Output the (x, y) coordinate of the center of the cell containing the given text.  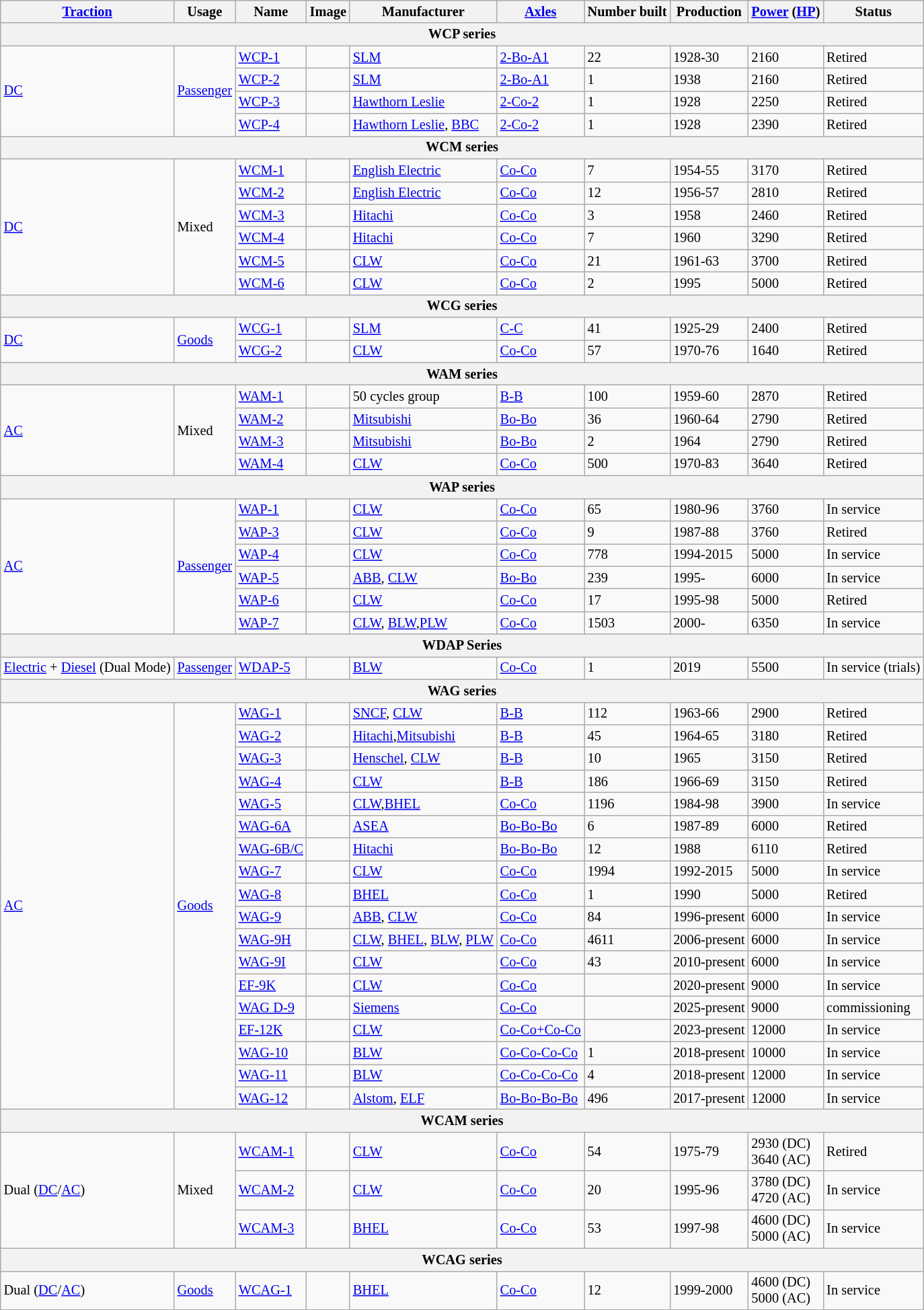
WAP-6 (271, 600)
6350 (785, 623)
1987-89 (709, 826)
500 (627, 464)
65 (627, 510)
Hitachi,Mitsubishi (424, 736)
C-C (541, 329)
1964 (709, 442)
2390 (785, 125)
1963-66 (709, 714)
WCAG series (462, 1260)
1992-2015 (709, 872)
WAG-8 (271, 894)
100 (627, 396)
2400 (785, 329)
SNCF, CLW (424, 714)
1995-96 (709, 1190)
CLW, BLW,PLW (424, 623)
WCG-1 (271, 329)
3700 (785, 261)
WAP-5 (271, 578)
WCP-1 (271, 57)
43 (627, 962)
1938 (709, 79)
1997-98 (709, 1229)
496 (627, 1098)
1925-29 (709, 329)
WAG series (462, 691)
17 (627, 600)
36 (627, 419)
1196 (627, 804)
Axles (541, 11)
2006-present (709, 939)
CLW, BHEL, BLW, PLW (424, 939)
WCM-1 (271, 170)
3180 (785, 736)
1970-83 (709, 464)
1994 (627, 872)
WAG-10 (271, 1053)
50 cycles group (424, 396)
WAP-3 (271, 532)
2017-present (709, 1098)
Alstom, ELF (424, 1098)
Siemens (424, 1007)
Usage (204, 11)
3780 (DC) 4720 (AC) (785, 1190)
2870 (785, 396)
20 (627, 1190)
2810 (785, 193)
EF-9K (271, 985)
1995-98 (709, 600)
Status (873, 11)
WAG-11 (271, 1075)
3170 (785, 170)
1966-69 (709, 781)
2250 (785, 102)
WAG-2 (271, 736)
3900 (785, 804)
CLW,BHEL (424, 804)
6110 (785, 849)
45 (627, 736)
WCAG-1 (271, 1290)
3 (627, 215)
1954-55 (709, 170)
1975-79 (709, 1151)
ASEA (424, 826)
Number built (627, 11)
1960-64 (709, 419)
2023-present (709, 1030)
Hawthorn Leslie (424, 102)
2020-present (709, 985)
WCAM-3 (271, 1229)
WAG-3 (271, 759)
Power (HP) (785, 11)
778 (627, 555)
WCAM-1 (271, 1151)
112 (627, 714)
WCM-5 (271, 261)
1988 (709, 849)
WDAP-5 (271, 668)
WAP series (462, 487)
10 (627, 759)
Traction (87, 11)
1961-63 (709, 261)
Henschel, CLW (424, 759)
1987-88 (709, 532)
Hawthorn Leslie, BBC (424, 125)
Co-Co+Co-Co (541, 1030)
2019 (709, 668)
WAG-4 (271, 781)
1995- (709, 578)
21 (627, 261)
1640 (785, 351)
1994-2015 (709, 555)
2010-present (709, 962)
WAG-9I (271, 962)
WCM series (462, 147)
WAG-12 (271, 1098)
WAM-4 (271, 464)
Electric + Diesel (Dual Mode) (87, 668)
WAP-1 (271, 510)
WCP series (462, 34)
WAM-3 (271, 442)
1965 (709, 759)
84 (627, 917)
WAG D-9 (271, 1007)
1995 (709, 283)
WDAP Series (462, 646)
Image (328, 11)
4 (627, 1075)
1964-65 (709, 736)
WAG-9 (271, 917)
54 (627, 1151)
1958 (709, 215)
5500 (785, 668)
WAP-4 (271, 555)
41 (627, 329)
WCP-2 (271, 79)
1984-98 (709, 804)
WCM-6 (271, 283)
3640 (785, 464)
1503 (627, 623)
WCAM series (462, 1121)
commissioning (873, 1007)
1970-76 (709, 351)
WAG-1 (271, 714)
WAM series (462, 374)
WAM-2 (271, 419)
Production (709, 11)
53 (627, 1229)
In service (trials) (873, 668)
Name (271, 11)
WCAM-2 (271, 1190)
57 (627, 351)
WCG series (462, 306)
WAG-6B/C (271, 849)
WAG-6A (271, 826)
1990 (709, 894)
2460 (785, 215)
22 (627, 57)
WCG-2 (271, 351)
6 (627, 826)
1996-present (709, 917)
WAP-7 (271, 623)
WCM-4 (271, 238)
2930 (DC) 3640 (AC) (785, 1151)
2000- (709, 623)
WCM-2 (271, 193)
Bo-Bo-Bo-Bo (541, 1098)
186 (627, 781)
1928-30 (709, 57)
WCP-3 (271, 102)
WAG-7 (271, 872)
WAG-5 (271, 804)
EF-12K (271, 1030)
WAG-9H (271, 939)
2900 (785, 714)
1959-60 (709, 396)
4611 (627, 939)
3290 (785, 238)
1956-57 (709, 193)
2025-present (709, 1007)
1999-2000 (709, 1290)
1960 (709, 238)
10000 (785, 1053)
9 (627, 532)
WCP-4 (271, 125)
239 (627, 578)
Manufacturer (424, 11)
WAM-1 (271, 396)
1980-96 (709, 510)
WCM-3 (271, 215)
